Output the [x, y] coordinate of the center of the cell containing the given text.  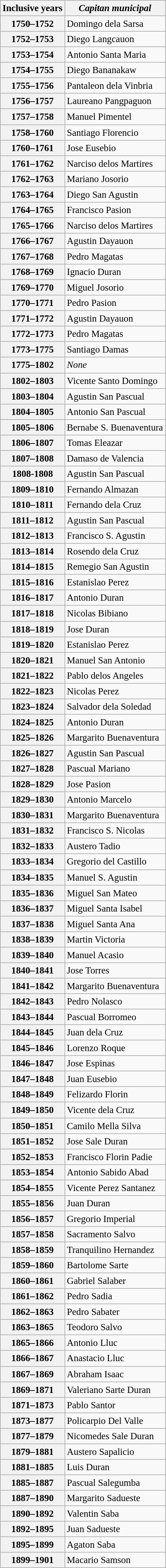
1837–1838 [33, 924]
1775–1802 [33, 365]
1833–1834 [33, 862]
1818–1819 [33, 629]
1763–1764 [33, 194]
Valentin Saba [115, 1514]
Nicomedes Sale Duran [115, 1436]
Antonio San Pascual [115, 412]
Teodoro Salvo [115, 1327]
1803–1804 [33, 396]
Pablo delos Angeles [115, 675]
Manuel San Antonio [115, 660]
Juan dela Cruz [115, 1033]
Diego Langcauon [115, 39]
1773–1775 [33, 350]
1866–1867 [33, 1359]
1807–1808 [33, 458]
1890–1892 [33, 1514]
Martin Victoria [115, 940]
1764–1765 [33, 210]
1853–1854 [33, 1172]
1865–1866 [33, 1343]
Jose Eusebio [115, 148]
Pascual Borromeo [115, 1017]
Jose Sale Duran [115, 1141]
Vicente Perez Santanez [115, 1188]
1819–1820 [33, 644]
1851–1852 [33, 1141]
1758–1760 [33, 133]
Francisco Florin Padie [115, 1157]
1816–1817 [33, 598]
1856–1857 [33, 1219]
1839–1840 [33, 955]
Capitan municipal [115, 8]
1848–1849 [33, 1094]
Laureano Pangpaguon [115, 101]
1810–1811 [33, 505]
1809–1810 [33, 489]
Damaso de Valencia [115, 458]
1861–1862 [33, 1296]
Pascual Salegumba [115, 1483]
1829–1830 [33, 800]
Manuel S. Agustin [115, 877]
1860–1861 [33, 1281]
1850–1851 [33, 1126]
Ignacio Duran [115, 272]
Abraham Isaac [115, 1374]
Jose Duran [115, 629]
Fernando dela Cruz [115, 505]
Francisco Pasion [115, 210]
1869–1871 [33, 1390]
1841–1842 [33, 986]
1825–1826 [33, 738]
Nicolas Bibiano [115, 613]
1838–1839 [33, 940]
1847–1848 [33, 1079]
Macario Samson [115, 1560]
Bartolome Sarte [115, 1265]
Austero Tadio [115, 846]
Manuel Pimentel [115, 117]
Nicolas Perez [115, 691]
1812–1813 [33, 536]
None [115, 365]
Pedro Nolasco [115, 1002]
Pantaleon dela Vinbria [115, 86]
Agaton Saba [115, 1545]
Salvador dela Soledad [115, 707]
Antonio Marcelo [115, 800]
1768–1769 [33, 272]
Camilo Mella Silva [115, 1126]
Policarpio Del Valle [115, 1421]
1849–1850 [33, 1110]
1823–1824 [33, 707]
1824–1825 [33, 722]
1863–1865 [33, 1327]
Mariano Josorio [115, 179]
1822–1823 [33, 691]
1821–1822 [33, 675]
1859–1860 [33, 1265]
Francisco S. Agustin [115, 536]
1858–1859 [33, 1250]
1879–1881 [33, 1452]
Miguel Santa Isabel [115, 908]
1762–1763 [33, 179]
1826–1827 [33, 753]
Pedro Pasion [115, 303]
1804–1805 [33, 412]
1771–1772 [33, 319]
Pablo Santor [115, 1405]
Valeriano Sarte Duran [115, 1390]
1814–1815 [33, 567]
Vicente Santo Domingo [115, 381]
1831–1832 [33, 831]
Vicente dela Cruz [115, 1110]
Felizardo Florin [115, 1094]
Antonio Santa Maria [115, 55]
1753–1754 [33, 55]
1854–1855 [33, 1188]
Tranquilino Hernandez [115, 1250]
1757–1758 [33, 117]
1836–1837 [33, 908]
1867–1869 [33, 1374]
1862–1863 [33, 1312]
1830–1831 [33, 815]
1855–1856 [33, 1203]
1873–1877 [33, 1421]
1815–1816 [33, 583]
1805–1806 [33, 427]
1755–1756 [33, 86]
Pedro Sadia [115, 1296]
1871–1873 [33, 1405]
Juan Sadueste [115, 1529]
1846–1847 [33, 1063]
1892–1895 [33, 1529]
1765–1766 [33, 225]
1756–1757 [33, 101]
1842–1843 [33, 1002]
Lorenzo Roque [115, 1048]
Fernando Almazan [115, 489]
Domingo dela Sarsa [115, 24]
Luis Duran [115, 1467]
1881–1885 [33, 1467]
1761–1762 [33, 163]
1845–1846 [33, 1048]
1895–1899 [33, 1545]
1834–1835 [33, 877]
1811–1812 [33, 521]
Jose Torres [115, 971]
1754–1755 [33, 70]
Diego San Agustin [115, 194]
Jose Pasion [115, 784]
1844–1845 [33, 1033]
Miguel Santa Ana [115, 924]
Santiago Damas [115, 350]
1770–1771 [33, 303]
1760–1761 [33, 148]
Antonio Lluc [115, 1343]
1750–1752 [33, 24]
Santiago Florencio [115, 133]
1817–1818 [33, 613]
1772–1773 [33, 334]
Jose Espinas [115, 1063]
1857–1858 [33, 1234]
1843–1844 [33, 1017]
1806–1807 [33, 443]
Francisco S. Nicolas [115, 831]
1813–1814 [33, 552]
1769–1770 [33, 288]
Remegio San Agustin [115, 567]
1767–1768 [33, 256]
1852–1853 [33, 1157]
Juan Duran [115, 1203]
Antonio Sabido Abad [115, 1172]
1885–1887 [33, 1483]
1877–1879 [33, 1436]
1808-1808 [33, 474]
1752–1753 [33, 39]
Miguel San Mateo [115, 893]
Gregorio Imperial [115, 1219]
1828–1829 [33, 784]
Tomas Eleazar [115, 443]
1827–1828 [33, 769]
1887–1890 [33, 1498]
Rosendo dela Cruz [115, 552]
Manuel Acasio [115, 955]
1820–1821 [33, 660]
1835–1836 [33, 893]
Pascual Mariano [115, 769]
Austero Sapalicio [115, 1452]
1766–1767 [33, 241]
Miguel Josorio [115, 288]
Gabriel Salaber [115, 1281]
Juan Eusebio [115, 1079]
Sacramento Salvo [115, 1234]
Gregorio del Castillo [115, 862]
1832–1833 [33, 846]
1840–1841 [33, 971]
Inclusive years [33, 8]
1802–1803 [33, 381]
1899–1901 [33, 1560]
Margarito Sadueste [115, 1498]
Bernabe S. Buenaventura [115, 427]
Diego Bananakaw [115, 70]
Anastacio Lluc [115, 1359]
Pedro Sabater [115, 1312]
